Locate the cell with the specified text and output its [x, y] center coordinate. 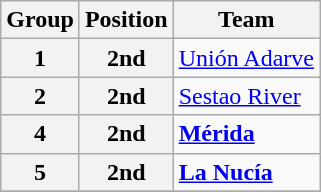
Team [246, 20]
Position [126, 20]
La Nucía [246, 172]
5 [40, 172]
2 [40, 96]
Group [40, 20]
1 [40, 58]
Unión Adarve [246, 58]
4 [40, 134]
Sestao River [246, 96]
Mérida [246, 134]
